Scan for the cell matching the given text and deliver its (x, y) coordinate at center. 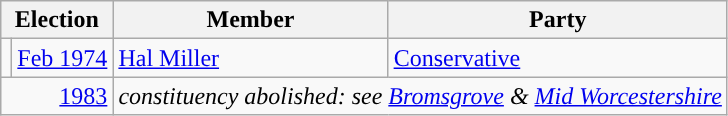
1983 (57, 96)
Feb 1974 (62, 58)
Hal Miller (250, 58)
Member (250, 20)
Conservative (558, 58)
constituency abolished: see Bromsgrove & Mid Worcestershire (420, 96)
Election (57, 20)
Party (558, 20)
